Identify which cell holds the provided text, then report its (x, y) central coordinate. 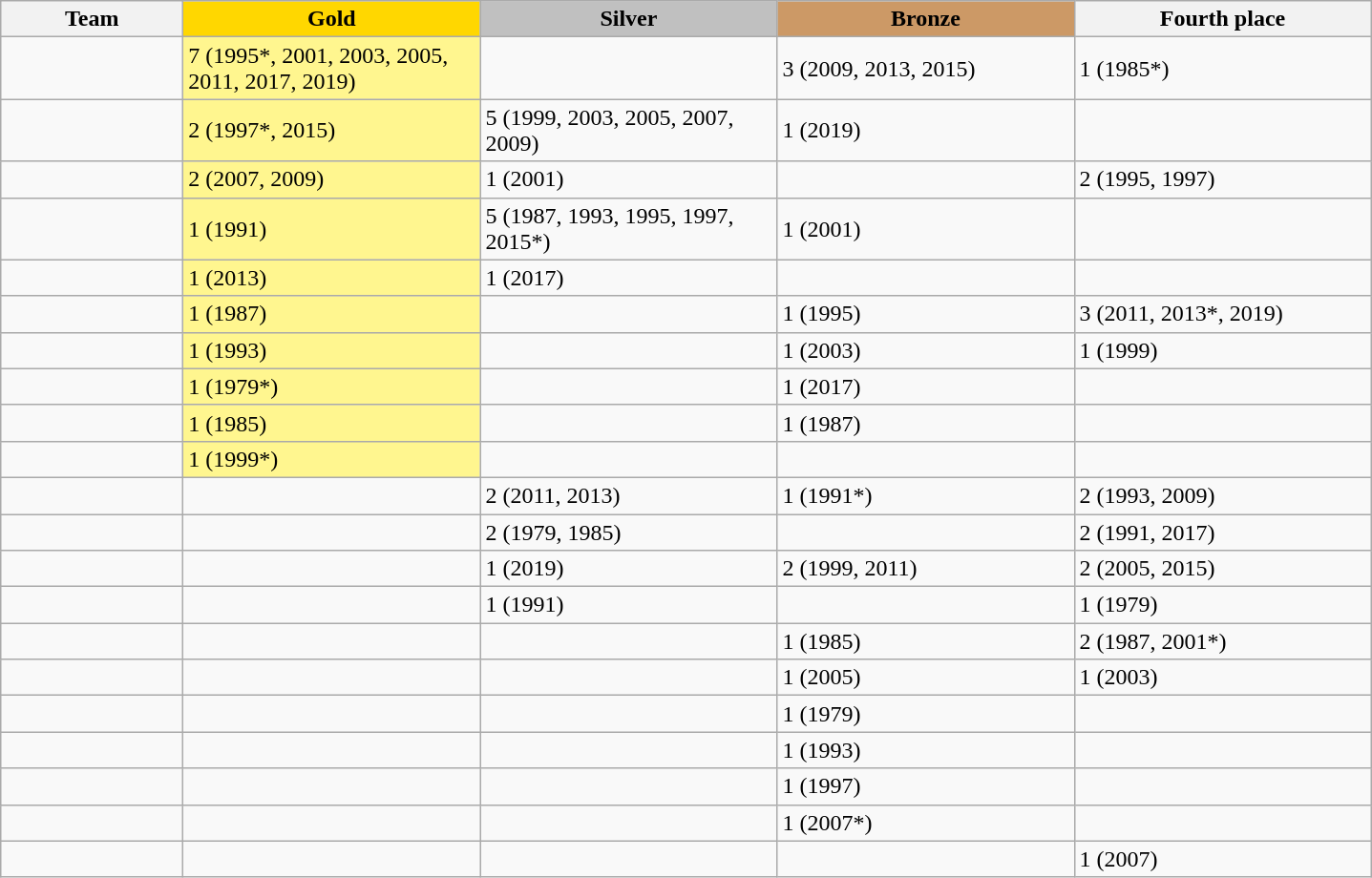
1 (2013) (332, 278)
1 (2007) (1222, 859)
Silver (628, 19)
7 (1995*, 2001, 2003, 2005, 2011, 2017, 2019) (332, 69)
Fourth place (1222, 19)
1 (1985*) (1222, 69)
1 (1997) (926, 786)
2 (2005, 2015) (1222, 569)
3 (2009, 2013, 2015) (926, 69)
2 (1997*, 2015) (332, 130)
5 (1999, 2003, 2005, 2007, 2009) (628, 130)
1 (1991*) (926, 495)
2 (2011, 2013) (628, 495)
1 (1999) (1222, 350)
2 (1987, 2001*) (1222, 641)
Gold (332, 19)
2 (1991, 2017) (1222, 532)
2 (2007, 2009) (332, 179)
5 (1987, 1993, 1995, 1997, 2015*) (628, 229)
1 (2005) (926, 678)
1 (2007*) (926, 823)
2 (1995, 1997) (1222, 179)
3 (2011, 2013*, 2019) (1222, 314)
Bronze (926, 19)
1 (1995) (926, 314)
2 (1993, 2009) (1222, 495)
1 (1999*) (332, 459)
Team (92, 19)
2 (1979, 1985) (628, 532)
2 (1999, 2011) (926, 569)
1 (1979*) (332, 387)
